Identify which cell holds the provided text, then report its [x, y] central coordinate. 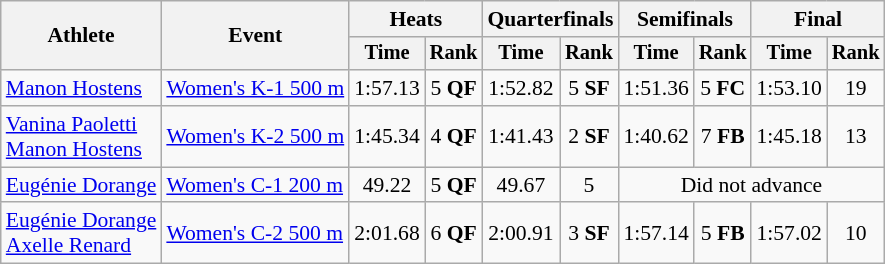
Women's K-1 500 m [255, 88]
1:57.14 [656, 234]
10 [856, 234]
2 SF [590, 136]
4 QF [454, 136]
2:00.91 [520, 234]
Women's C-2 500 m [255, 234]
Semifinals [684, 19]
5 FB [723, 234]
Vanina PaolettiManon Hostens [82, 136]
Final [818, 19]
1:45.18 [788, 136]
1:51.36 [656, 88]
1:45.34 [386, 136]
Did not advance [751, 185]
3 SF [590, 234]
Eugénie Dorange [82, 185]
1:57.13 [386, 88]
1:57.02 [788, 234]
1:40.62 [656, 136]
Quarterfinals [550, 19]
Women's K-2 500 m [255, 136]
13 [856, 136]
5 SF [590, 88]
1:41.43 [520, 136]
5 [590, 185]
49.22 [386, 185]
Eugénie DorangeAxelle Renard [82, 234]
1:52.82 [520, 88]
6 QF [454, 234]
1:53.10 [788, 88]
Athlete [82, 36]
49.67 [520, 185]
Women's C-1 200 m [255, 185]
2:01.68 [386, 234]
7 FB [723, 136]
19 [856, 88]
Manon Hostens [82, 88]
Heats [416, 19]
5 FC [723, 88]
Event [255, 36]
